Return [X, Y] of the center of cell containing provided text 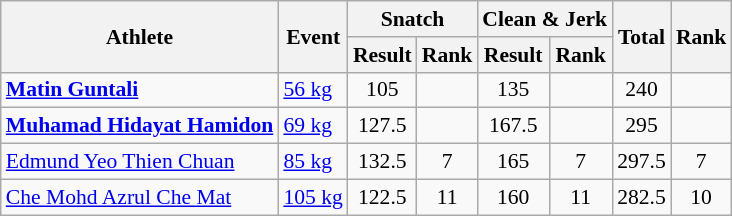
69 kg [312, 126]
Athlete [140, 36]
10 [702, 197]
282.5 [642, 197]
Snatch [412, 19]
132.5 [382, 162]
160 [513, 197]
Edmund Yeo Thien Chuan [140, 162]
167.5 [513, 126]
Clean & Jerk [544, 19]
240 [642, 90]
Che Mohd Azrul Che Mat [140, 197]
Event [312, 36]
127.5 [382, 126]
85 kg [312, 162]
105 [382, 90]
122.5 [382, 197]
Matin Guntali [140, 90]
295 [642, 126]
105 kg [312, 197]
Muhamad Hidayat Hamidon [140, 126]
165 [513, 162]
297.5 [642, 162]
56 kg [312, 90]
135 [513, 90]
Total [642, 36]
